Identify which cell holds the provided text, then report its (X, Y) central coordinate. 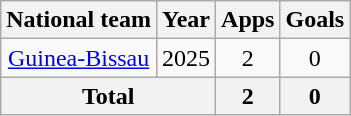
National team (79, 20)
Apps (248, 20)
Guinea-Bissau (79, 58)
2025 (186, 58)
Goals (315, 20)
Year (186, 20)
Total (108, 96)
